Return the [X, Y] coordinate for the center point of the cell that contains the specified text.  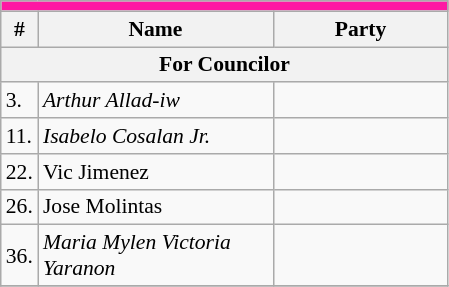
Name [156, 29]
Maria Mylen Victoria Yaranon [156, 256]
Isabelo Cosalan Jr. [156, 136]
11. [20, 136]
26. [20, 207]
For Councilor [224, 65]
Arthur Allad-iw [156, 101]
Party [360, 29]
Vic Jimenez [156, 172]
3. [20, 101]
# [20, 29]
22. [20, 172]
Jose Molintas [156, 207]
36. [20, 256]
